From the cell containing the given text, extract its center point as [X, Y] coordinate. 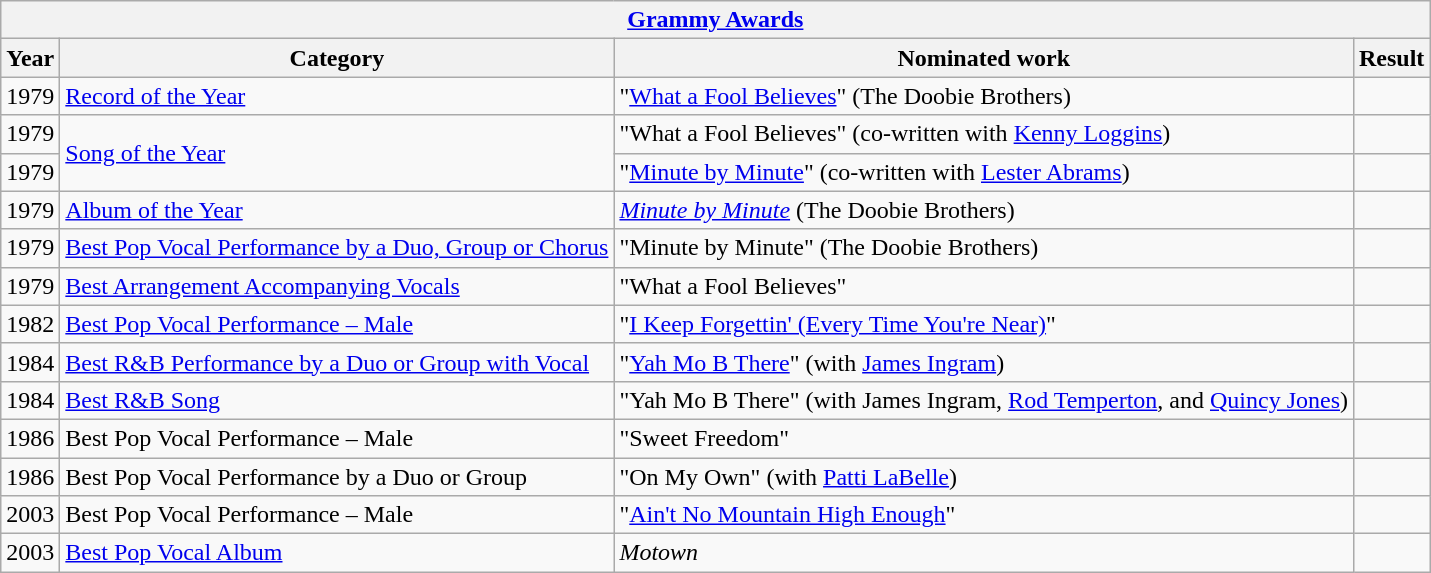
"What a Fool Believes" (co-written with Kenny Loggins) [984, 134]
Best R&B Performance by a Duo or Group with Vocal [337, 362]
"Minute by Minute" (The Doobie Brothers) [984, 248]
Nominated work [984, 58]
Best Arrangement Accompanying Vocals [337, 286]
Year [30, 58]
"What a Fool Believes" (The Doobie Brothers) [984, 96]
Record of the Year [337, 96]
1982 [30, 324]
Minute by Minute (The Doobie Brothers) [984, 210]
"Yah Mo B There" (with James Ingram, Rod Temperton, and Quincy Jones) [984, 400]
"I Keep Forgettin' (Every Time You're Near)" [984, 324]
Best R&B Song [337, 400]
"Minute by Minute" (co-written with Lester Abrams) [984, 172]
Result [1391, 58]
"Yah Mo B There" (with James Ingram) [984, 362]
Best Pop Vocal Performance by a Duo or Group [337, 477]
Best Pop Vocal Performance by a Duo, Group or Chorus [337, 248]
Best Pop Vocal Album [337, 553]
"Sweet Freedom" [984, 438]
Song of the Year [337, 153]
Grammy Awards [716, 20]
Motown [984, 553]
"What a Fool Believes" [984, 286]
Album of the Year [337, 210]
"Ain't No Mountain High Enough" [984, 515]
Category [337, 58]
"On My Own" (with Patti LaBelle) [984, 477]
